Detect which cell encompasses the target text, then output its (X, Y) center coordinate. 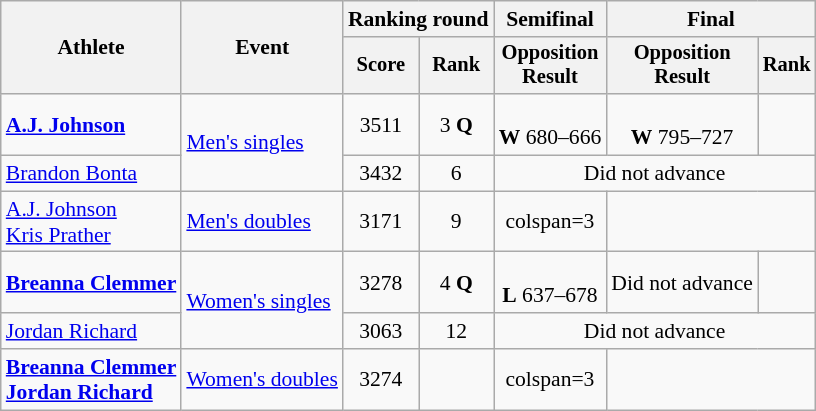
9 (456, 222)
Men's singles (262, 142)
Athlete (92, 48)
3511 (381, 124)
Breanna ClemmerJordan Richard (92, 380)
Score (381, 66)
4 Q (456, 282)
3432 (381, 174)
Ranking round (418, 19)
Final (710, 19)
3278 (381, 282)
12 (456, 331)
Brandon Bonta (92, 174)
3 Q (456, 124)
Breanna Clemmer (92, 282)
3171 (381, 222)
W 795–727 (682, 124)
W 680–666 (550, 124)
3274 (381, 380)
L 637–678 (550, 282)
Event (262, 48)
Women's singles (262, 300)
Men's doubles (262, 222)
6 (456, 174)
3063 (381, 331)
A.J. JohnsonKris Prather (92, 222)
A.J. Johnson (92, 124)
Semifinal (550, 19)
Women's doubles (262, 380)
Jordan Richard (92, 331)
